Provide the [x, y] coordinate of the cell's center where the given text is located.  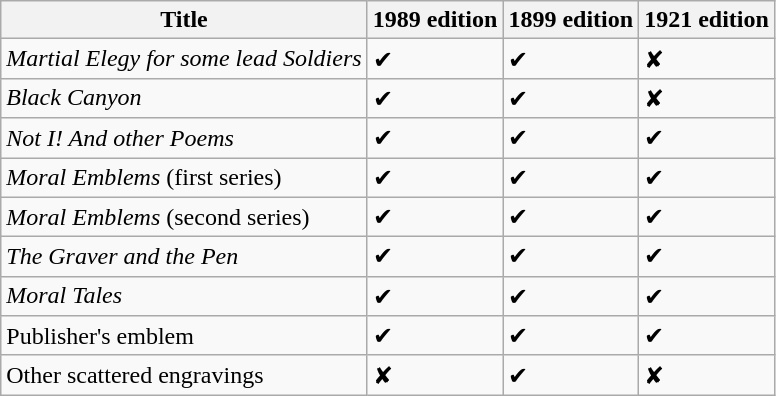
Martial Elegy for some lead Soldiers [184, 59]
1989 edition [435, 20]
The Graver and the Pen [184, 257]
Moral Tales [184, 296]
Black Canyon [184, 98]
1899 edition [571, 20]
Other scattered engravings [184, 375]
Publisher's emblem [184, 336]
Moral Emblems (first series) [184, 178]
Not I! And other Poems [184, 138]
1921 edition [707, 20]
Moral Emblems (second series) [184, 217]
Title [184, 20]
